Return [x, y] of the center of cell containing provided text 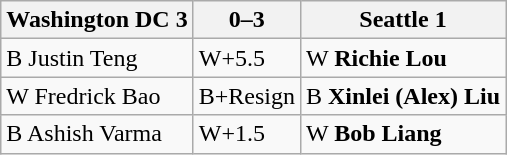
Seattle 1 [402, 20]
B+Resign [246, 96]
W Fredrick Bao [97, 96]
W+5.5 [246, 58]
Washington DC 3 [97, 20]
B Xinlei (Alex) Liu [402, 96]
0–3 [246, 20]
B Justin Teng [97, 58]
W Bob Liang [402, 134]
W Richie Lou [402, 58]
B Ashish Varma [97, 134]
W+1.5 [246, 134]
